From the cell containing the given text, extract its center point as (x, y) coordinate. 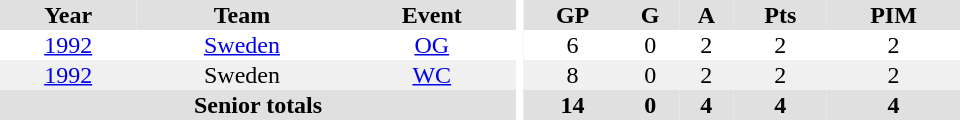
Senior totals (258, 105)
14 (572, 105)
PIM (894, 15)
A (706, 15)
GP (572, 15)
Event (432, 15)
Year (68, 15)
8 (572, 75)
Team (242, 15)
G (650, 15)
WC (432, 75)
Pts (781, 15)
6 (572, 45)
OG (432, 45)
